Return the (x, y) coordinate for the center point of the cell that contains the specified text.  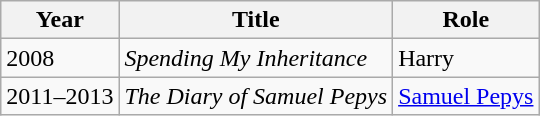
The Diary of Samuel Pepys (256, 96)
Spending My Inheritance (256, 58)
Year (60, 20)
Samuel Pepys (466, 96)
Title (256, 20)
Harry (466, 58)
2008 (60, 58)
Role (466, 20)
2011–2013 (60, 96)
